Determine the (x, y) coordinate at the center of the cell enclosing the given text.  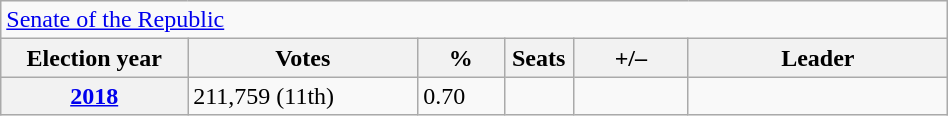
+/– (630, 58)
Votes (303, 58)
Senate of the Republic (474, 20)
2018 (94, 96)
Leader (818, 58)
% (461, 58)
Seats (538, 58)
Election year (94, 58)
211,759 (11th) (303, 96)
0.70 (461, 96)
